Provide the (X, Y) coordinate of the cell's center where the given text is located.  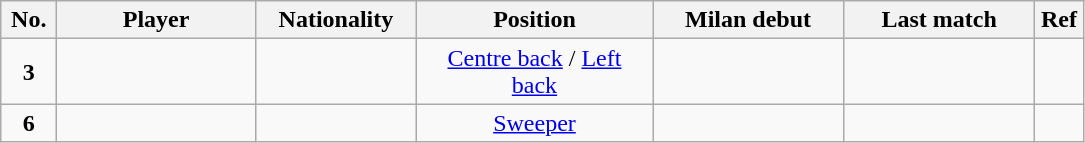
Last match (940, 20)
Player (156, 20)
Nationality (336, 20)
3 (29, 72)
Position (534, 20)
Centre back / Left back (534, 72)
No. (29, 20)
Milan debut (748, 20)
6 (29, 123)
Ref (1060, 20)
Sweeper (534, 123)
